Identify which cell holds the provided text, then report its (x, y) central coordinate. 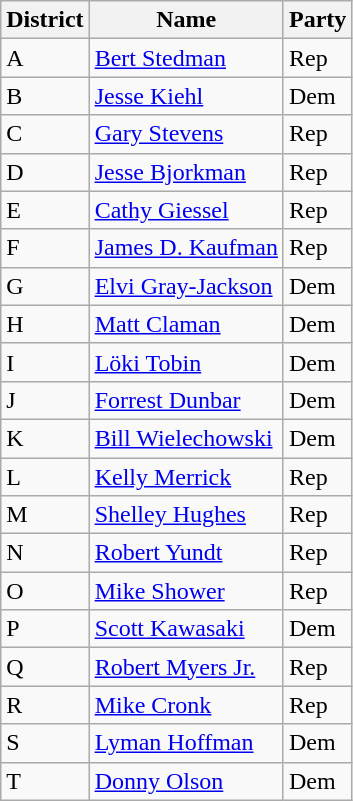
Robert Yundt (186, 553)
Q (45, 667)
J (45, 400)
Name (186, 20)
K (45, 438)
Löki Tobin (186, 362)
Bill Wielechowski (186, 438)
Forrest Dunbar (186, 400)
C (45, 134)
O (45, 591)
T (45, 781)
P (45, 629)
Scott Kawasaki (186, 629)
Cathy Giessel (186, 210)
Party (317, 20)
Jesse Kiehl (186, 96)
F (45, 248)
James D. Kaufman (186, 248)
L (45, 477)
S (45, 743)
N (45, 553)
R (45, 705)
Gary Stevens (186, 134)
Robert Myers Jr. (186, 667)
M (45, 515)
Kelly Merrick (186, 477)
Donny Olson (186, 781)
B (45, 96)
Matt Claman (186, 324)
D (45, 172)
H (45, 324)
Mike Cronk (186, 705)
Jesse Bjorkman (186, 172)
Elvi Gray-Jackson (186, 286)
I (45, 362)
District (45, 20)
Mike Shower (186, 591)
Lyman Hoffman (186, 743)
A (45, 58)
G (45, 286)
Bert Stedman (186, 58)
Shelley Hughes (186, 515)
E (45, 210)
